Return (X, Y) of the center of cell containing provided text 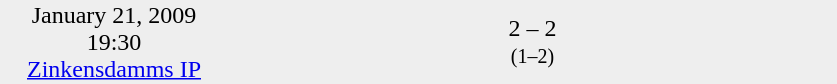
January 21, 200919:30Zinkensdamms IP (114, 42)
2 – 2(1–2) (532, 42)
